Locate the cell with the specified text and output its (X, Y) center coordinate. 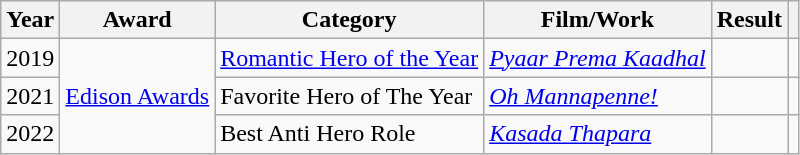
Best Anti Hero Role (350, 134)
Award (138, 20)
Pyaar Prema Kaadhal (598, 58)
Edison Awards (138, 96)
Year (30, 20)
Romantic Hero of the Year (350, 58)
Favorite Hero of The Year (350, 96)
Kasada Thapara (598, 134)
2021 (30, 96)
2022 (30, 134)
Film/Work (598, 20)
Result (749, 20)
Oh Mannapenne! (598, 96)
Category (350, 20)
2019 (30, 58)
